Pinpoint the cell where the given text exists, returning its [X, Y] midpoint coordinate. 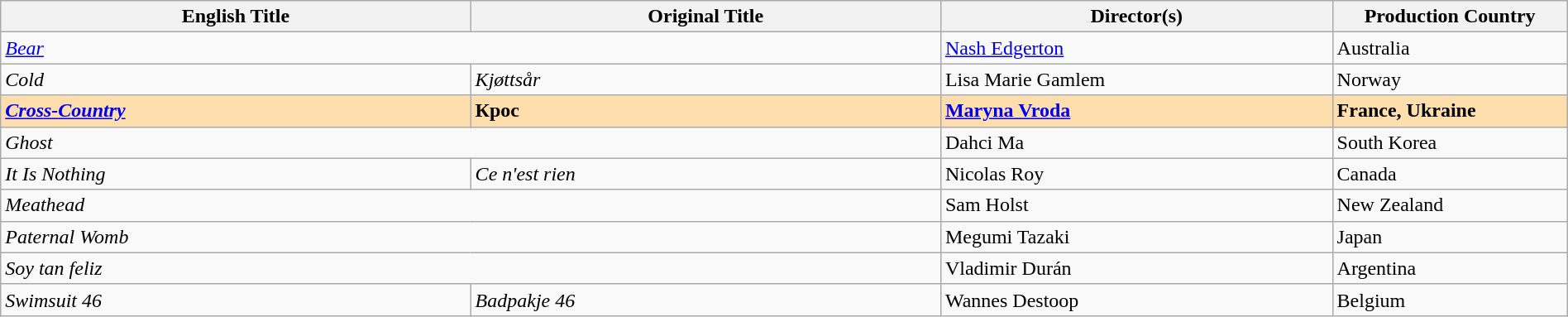
Cold [236, 79]
Крос [705, 111]
Soy tan feliz [471, 268]
Meathead [471, 205]
Swimsuit 46 [236, 300]
Canada [1450, 174]
Australia [1450, 48]
It Is Nothing [236, 174]
Megumi Tazaki [1136, 237]
France, Ukraine [1450, 111]
Wannes Destoop [1136, 300]
South Korea [1450, 142]
Sam Holst [1136, 205]
Paternal Womb [471, 237]
New Zealand [1450, 205]
English Title [236, 17]
Argentina [1450, 268]
Belgium [1450, 300]
Ghost [471, 142]
Cross-Country [236, 111]
Vladimir Durán [1136, 268]
Badpakje 46 [705, 300]
Lisa Marie Gamlem [1136, 79]
Maryna Vroda [1136, 111]
Japan [1450, 237]
Norway [1450, 79]
Ce n'est rien [705, 174]
Production Country [1450, 17]
Bear [471, 48]
Nicolas Roy [1136, 174]
Original Title [705, 17]
Kjøttsår [705, 79]
Dahci Ma [1136, 142]
Nash Edgerton [1136, 48]
Director(s) [1136, 17]
